Scan for the cell matching the given text and deliver its [x, y] coordinate at center. 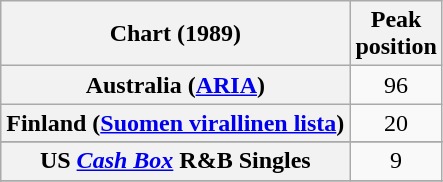
Peak position [396, 34]
Australia (ARIA) [176, 85]
9 [396, 161]
20 [396, 123]
US Cash Box R&B Singles [176, 161]
Chart (1989) [176, 34]
Finland (Suomen virallinen lista) [176, 123]
96 [396, 85]
